From the cell containing the given text, extract its center point as (X, Y) coordinate. 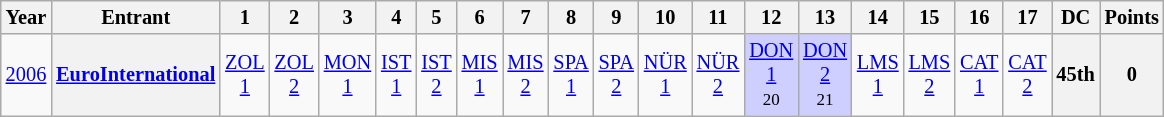
DON221 (825, 75)
Year (26, 17)
LMS1 (878, 75)
9 (616, 17)
15 (930, 17)
3 (348, 17)
DC (1076, 17)
ZOL1 (244, 75)
4 (396, 17)
MIS1 (480, 75)
DON120 (771, 75)
45th (1076, 75)
16 (979, 17)
CAT1 (979, 75)
6 (480, 17)
0 (1132, 75)
IST1 (396, 75)
2 (294, 17)
12 (771, 17)
NÜR2 (718, 75)
LMS2 (930, 75)
SPA2 (616, 75)
5 (436, 17)
13 (825, 17)
8 (570, 17)
11 (718, 17)
14 (878, 17)
17 (1027, 17)
10 (666, 17)
7 (526, 17)
1 (244, 17)
NÜR1 (666, 75)
2006 (26, 75)
IST2 (436, 75)
MIS2 (526, 75)
Entrant (136, 17)
CAT2 (1027, 75)
MON1 (348, 75)
ZOL2 (294, 75)
Points (1132, 17)
SPA1 (570, 75)
EuroInternational (136, 75)
